Return [x, y] of the center of cell containing provided text 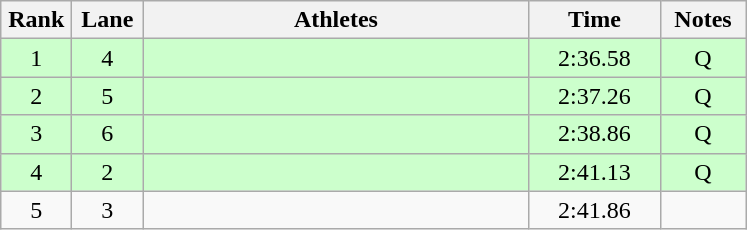
1 [36, 58]
2:37.26 [594, 96]
Rank [36, 20]
Time [594, 20]
Athletes [336, 20]
Lane [108, 20]
2:36.58 [594, 58]
6 [108, 134]
2:41.13 [594, 172]
2:38.86 [594, 134]
Notes [703, 20]
2:41.86 [594, 210]
